Return (X, Y) of the center of cell containing provided text 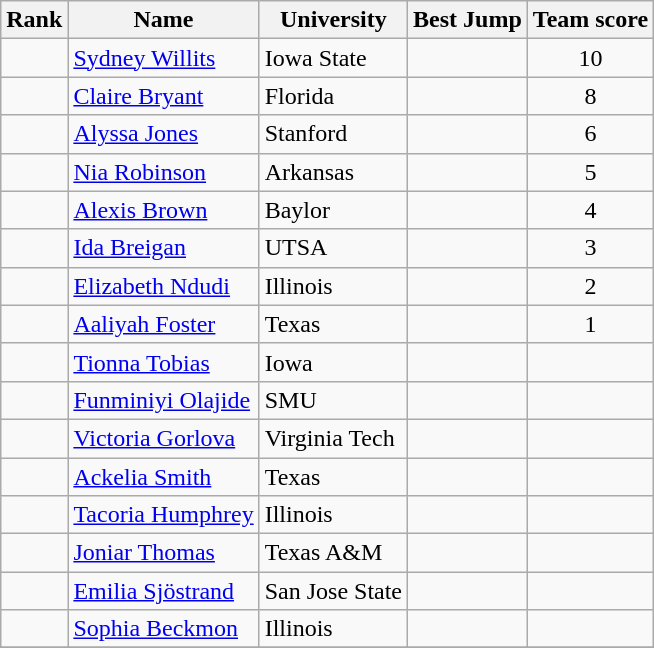
Elizabeth Ndudi (164, 286)
University (333, 20)
Baylor (333, 210)
Tionna Tobias (164, 362)
SMU (333, 400)
Aaliyah Foster (164, 324)
4 (590, 210)
Ackelia Smith (164, 477)
Claire Bryant (164, 96)
Tacoria Humphrey (164, 515)
Alexis Brown (164, 210)
Sophia Beckmon (164, 629)
San Jose State (333, 591)
Best Jump (468, 20)
Funminiyi Olajide (164, 400)
6 (590, 134)
UTSA (333, 248)
Name (164, 20)
Alyssa Jones (164, 134)
8 (590, 96)
5 (590, 172)
Joniar Thomas (164, 553)
Team score (590, 20)
Florida (333, 96)
3 (590, 248)
Rank (34, 20)
Victoria Gorlova (164, 438)
Virginia Tech (333, 438)
Texas A&M (333, 553)
10 (590, 58)
1 (590, 324)
Sydney Willits (164, 58)
Emilia Sjöstrand (164, 591)
Ida Breigan (164, 248)
Iowa State (333, 58)
Nia Robinson (164, 172)
Iowa (333, 362)
Stanford (333, 134)
2 (590, 286)
Arkansas (333, 172)
